Provide the (x, y) coordinate of the cell's center where the given text is located.  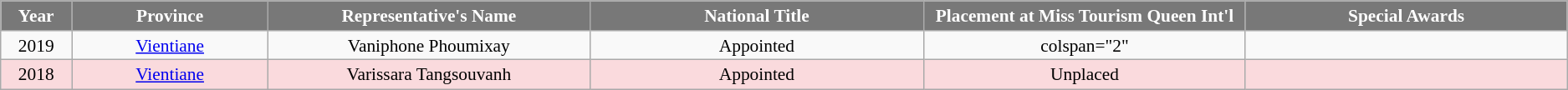
Vaniphone Phoumixay (430, 46)
2019 (37, 46)
Representative's Name (430, 16)
colspan="2" (1085, 46)
Varissara Tangsouvanh (430, 75)
National Title (757, 16)
Unplaced (1085, 75)
Year (37, 16)
Special Awards (1407, 16)
Province (171, 16)
Placement at Miss Tourism Queen Int'l (1085, 16)
2018 (37, 75)
